Detect which cell encompasses the target text, then output its [X, Y] center coordinate. 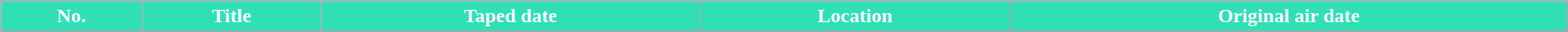
Original air date [1289, 16]
Taped date [510, 16]
No. [71, 16]
Title [232, 16]
Location [855, 16]
